Extract the [X, Y] coordinate from the center of the cell holding the provided text.  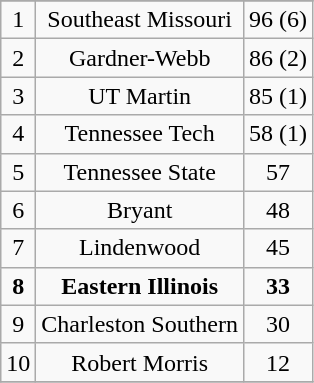
33 [278, 286]
1 [18, 20]
85 (1) [278, 96]
5 [18, 172]
45 [278, 248]
Gardner-Webb [140, 58]
Tennessee Tech [140, 134]
3 [18, 96]
6 [18, 210]
10 [18, 362]
12 [278, 362]
2 [18, 58]
Eastern Illinois [140, 286]
9 [18, 324]
4 [18, 134]
Bryant [140, 210]
58 (1) [278, 134]
Charleston Southern [140, 324]
Lindenwood [140, 248]
96 (6) [278, 20]
86 (2) [278, 58]
57 [278, 172]
7 [18, 248]
30 [278, 324]
Tennessee State [140, 172]
48 [278, 210]
Robert Morris [140, 362]
8 [18, 286]
UT Martin [140, 96]
Southeast Missouri [140, 20]
